Pinpoint the cell where the given text exists, returning its (x, y) midpoint coordinate. 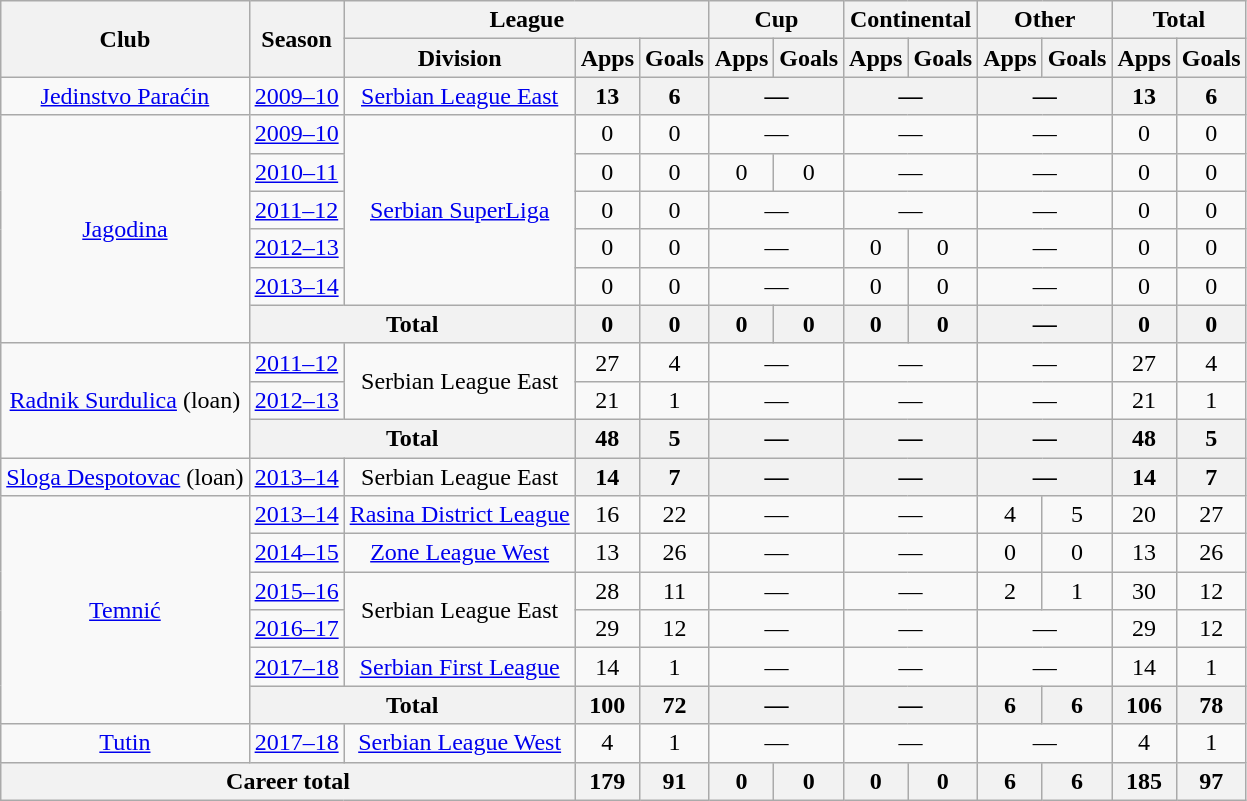
2016–17 (296, 629)
Serbian League West (460, 743)
100 (607, 705)
Continental (911, 20)
Other (1045, 20)
179 (607, 781)
2 (1010, 591)
Tutin (125, 743)
Career total (288, 781)
28 (607, 591)
2015–16 (296, 591)
72 (675, 705)
78 (1211, 705)
91 (675, 781)
Serbian First League (460, 667)
Division (460, 58)
Temnić (125, 610)
Cup (776, 20)
Sloga Despotovac (loan) (125, 477)
Club (125, 39)
Jagodina (125, 229)
Jedinstvo Paraćin (125, 96)
16 (607, 515)
Zone League West (460, 553)
Serbian SuperLiga (460, 210)
2014–15 (296, 553)
185 (1144, 781)
11 (675, 591)
97 (1211, 781)
Rasina District League (460, 515)
Season (296, 39)
106 (1144, 705)
30 (1144, 591)
Radnik Surdulica (loan) (125, 400)
2010–11 (296, 172)
22 (675, 515)
League (526, 20)
20 (1144, 515)
